From the cell containing the given text, extract its center point as (x, y) coordinate. 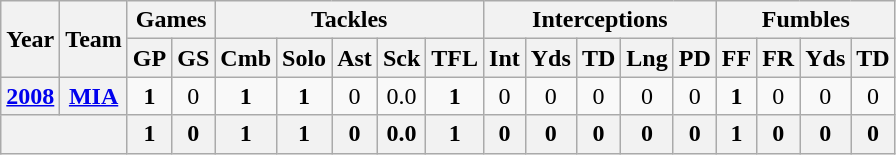
Cmb (246, 58)
Tackles (350, 20)
Interceptions (600, 20)
Sck (401, 58)
Fumbles (806, 20)
MIA (94, 96)
Solo (304, 58)
Team (94, 39)
Lng (647, 58)
FR (778, 58)
GS (194, 58)
Int (505, 58)
2008 (30, 96)
PD (694, 58)
Year (30, 39)
TFL (455, 58)
Games (170, 20)
FF (736, 58)
GP (149, 58)
Ast (355, 58)
